Extract the [x, y] coordinate from the center of the cell holding the provided text.  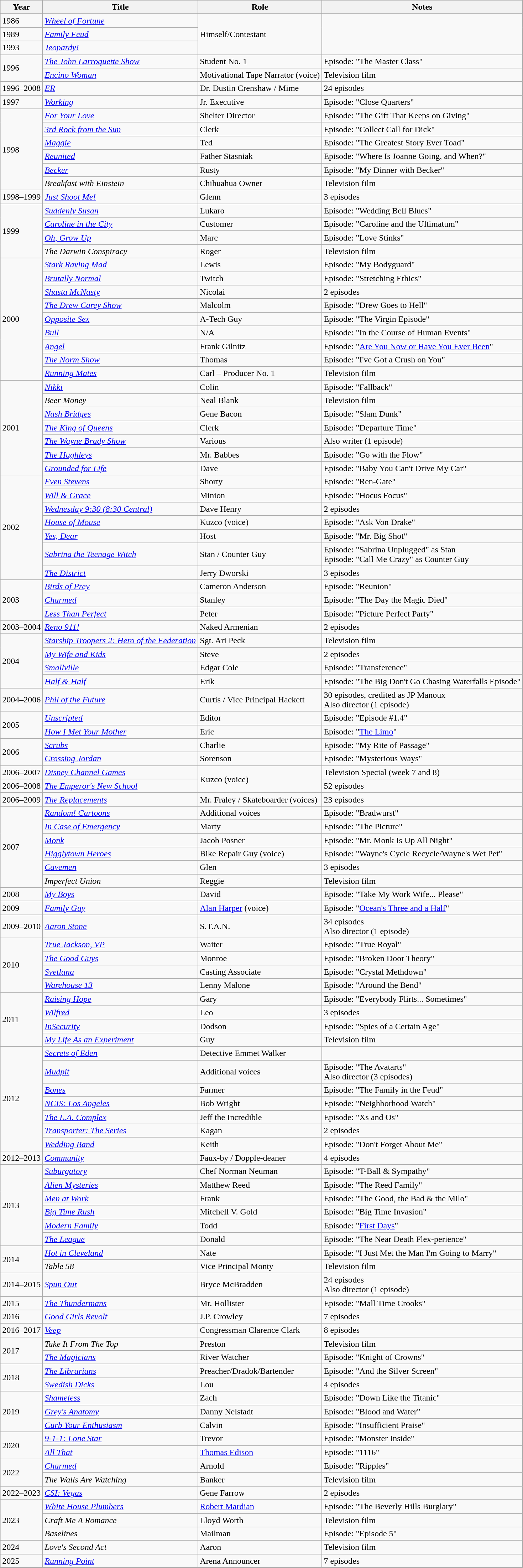
2009–2010 [21, 927]
House of Mouse [120, 522]
The Norm Show [120, 360]
Episode: "Drew Goes to Hell" [422, 305]
Todd [260, 1226]
Episode: "1116" [422, 1452]
Suddenly Susan [120, 211]
Curb Your Enthusiasm [120, 1425]
Smallville [120, 668]
Mudpit [120, 1071]
2004 [21, 661]
Breakfast with Einstein [120, 184]
2006–2007 [21, 772]
Caroline in the City [120, 224]
ER [120, 88]
Reunited [120, 156]
Episode: "Neighborhood Watch" [422, 1104]
Also writer (1 episode) [422, 441]
Lewis [260, 265]
Episode: "Wayne's Cycle Recycle/Wayne's Wet Pet" [422, 854]
Episode: "T-Ball & Sympathy" [422, 1171]
Alien Mysteries [120, 1185]
2012–2013 [21, 1158]
1993 [21, 48]
Rusty [260, 170]
Good Girls Revolt [120, 1317]
Encino Woman [120, 75]
Lloyd Worth [260, 1520]
Zach [260, 1398]
Episode: "The Reed Family" [422, 1185]
Cameron Anderson [260, 586]
Carl – Producer No. 1 [260, 373]
Robert Mardian [260, 1506]
Bryce McBradden [260, 1284]
Mailman [260, 1534]
Trevor [260, 1439]
Grounded for Life [120, 468]
23 episodes [422, 799]
Starship Troopers 2: Hero of the Federation [120, 641]
Running Mates [120, 373]
Aaron [260, 1547]
Episode: "I Just Met the Man I'm Going to Marry" [422, 1253]
The Emperor's New School [120, 786]
Episode: "Picture Perfect Party" [422, 613]
34 episodesAlso director (1 episode) [422, 927]
2022–2023 [21, 1493]
Motivational Tape Narrator (voice) [260, 75]
The Thundermans [120, 1303]
Episode: "Departure Time" [422, 428]
Father Stasniak [260, 156]
Episode: "The Greatest Story Ever Toad" [422, 143]
Working [120, 102]
Take It From The Top [120, 1344]
Love's Second Act [120, 1547]
Gene Farrow [260, 1493]
Wilfred [120, 1012]
Neal Blank [260, 401]
Becker [120, 170]
Angel [120, 346]
2005 [21, 725]
2011 [21, 1019]
The Replacements [120, 799]
Episode: "My Rite of Passage" [422, 745]
Jacob Posner [260, 840]
J.P. Crowley [260, 1317]
24 episodesAlso director (1 episode) [422, 1284]
Nash Bridges [120, 414]
Gene Bacon [260, 414]
Glen [260, 867]
Episode: "Reunion" [422, 586]
Reggie [260, 881]
Thomas [260, 360]
For Your Love [120, 115]
2023 [21, 1520]
Raising Hope [120, 999]
Hot in Cleveland [120, 1253]
Family Guy [120, 908]
Family Feud [120, 34]
2016–2017 [21, 1330]
Mr. Hollister [260, 1303]
Grey's Anatomy [120, 1412]
Maggie [120, 143]
Secrets of Eden [120, 1053]
Episode: "Ren-Gate" [422, 482]
8 episodes [422, 1330]
Scrubs [120, 745]
9-1-1: Lone Star [120, 1439]
2014 [21, 1259]
Host [260, 536]
Mitchell V. Gold [260, 1212]
Episode: "The Near Death Flex-perience" [422, 1239]
Episode: "Everybody Flirts... Sometimes" [422, 999]
Episode: "Are You Now or Have You Ever Been" [422, 346]
Twitch [260, 278]
Episode: "Broken Door Theory" [422, 958]
Charlie [260, 745]
Warehouse 13 [120, 985]
The Magicians [120, 1357]
Vice Principal Monty [260, 1266]
Episode: "Spies of a Certain Age" [422, 1026]
Episode: "Don't Forget About Me" [422, 1144]
Nicolai [260, 292]
Thomas Edison [260, 1452]
Mr. Fraley / Skateboarder (voices) [260, 799]
Shasta McNasty [120, 292]
Suburgatory [120, 1171]
S.T.A.N. [260, 927]
Episode: "Big Time Invasion" [422, 1212]
The L.A. Complex [120, 1117]
Nate [260, 1253]
Episode: "The Picture" [422, 826]
Jr. Executive [260, 102]
1996 [21, 68]
Spun Out [120, 1284]
1999 [21, 231]
The Librarians [120, 1371]
How I Met Your Mother [120, 732]
1996–2008 [21, 88]
Chihuahua Owner [260, 184]
Erik [260, 681]
Episode: "Wedding Bell Blues" [422, 211]
Dodson [260, 1026]
Donald [260, 1239]
Episode: "The Good, the Bad & the Milo" [422, 1198]
David [260, 894]
2009 [21, 908]
3rd Rock from the Sun [120, 129]
Jeopardy! [120, 48]
Congressman Clarence Clark [260, 1330]
2022 [21, 1472]
Episode: "My Dinner with Becker" [422, 170]
Episode: "Ask Von Drake" [422, 522]
Episode: "Caroline and the Ultimatum" [422, 224]
River Watcher [260, 1357]
Naked Armenian [260, 627]
Birds of Prey [120, 586]
Casting Associate [260, 972]
2015 [21, 1303]
The Drew Carey Show [120, 305]
2006–2008 [21, 786]
Minion [260, 495]
Television Special (week 7 and 8) [422, 772]
Steve [260, 654]
2024 [21, 1547]
2003–2004 [21, 627]
Episode: "My Bodyguard" [422, 265]
Jerry Dworski [260, 573]
Frank [260, 1198]
Arnold [260, 1466]
Even Stevens [120, 482]
2000 [21, 319]
Brutally Normal [120, 278]
Reno 911! [120, 627]
Episode: "Love Stinks" [422, 238]
Faux-by / Dopple-deaner [260, 1158]
Baselines [120, 1534]
Calvin [260, 1425]
Less Than Perfect [120, 613]
2017 [21, 1351]
Gary [260, 999]
Half & Half [120, 681]
Svetlana [120, 972]
2018 [21, 1378]
My Boys [120, 894]
Peter [260, 613]
Nikki [120, 387]
Episode: "Where Is Joanne Going, and When?" [422, 156]
Keith [260, 1144]
Farmer [260, 1090]
Wheel of Fortune [120, 21]
Crossing Jordan [120, 759]
Episode: "Mr. Big Shot" [422, 536]
Episode: "The Avatarts"Also director (3 episodes) [422, 1071]
Guy [260, 1040]
Episode: "In the Course of Human Events" [422, 332]
In Case of Emergency [120, 826]
Bob Wright [260, 1104]
1997 [21, 102]
Episode: "Slam Dunk" [422, 414]
Higglytown Heroes [120, 854]
2010 [21, 965]
Episode: "Ripples" [422, 1466]
Kagan [260, 1131]
Editor [260, 718]
Swedish Dicks [120, 1384]
Malcolm [260, 305]
Curtis / Vice Principal Hackett [260, 700]
Episode: "The Beverly Hills Burglary" [422, 1506]
Bones [120, 1090]
Customer [260, 224]
Glenn [260, 197]
Episode: "Knight of Crowns" [422, 1357]
All That [120, 1452]
Colin [260, 387]
Episode: "Crystal Methdown" [422, 972]
Episode: "Blood and Water" [422, 1412]
2004–2006 [21, 700]
My Wife and Kids [120, 654]
A-Tech Guy [260, 319]
Episode: "Xs and Os" [422, 1117]
24 episodes [422, 88]
2020 [21, 1445]
2001 [21, 427]
Imperfect Union [120, 881]
Ted [260, 143]
Marc [260, 238]
Episode: "Mr. Monk Is Up All Night" [422, 840]
Dave [260, 468]
Monroe [260, 958]
Episode: "Baby You Can't Drive My Car" [422, 468]
Episode: "The Virgin Episode" [422, 319]
CSI: Vegas [120, 1493]
2013 [21, 1205]
Year [21, 7]
Stan / Counter Guy [260, 555]
Just Shoot Me! [120, 197]
Wedding Band [120, 1144]
Phil of the Future [120, 700]
Eric [260, 732]
Leo [260, 1012]
Episode: "The Day the Magic Died" [422, 600]
Marty [260, 826]
Episode: "Bradwurst" [422, 813]
2012 [21, 1098]
30 episodes, credited as JP ManouxAlso director (1 episode) [422, 700]
Dr. Dustin Crenshaw / Mime [260, 88]
Episode: "I've Got a Crush on You" [422, 360]
52 episodes [422, 786]
Monk [120, 840]
Sabrina the Teenage Witch [120, 555]
2008 [21, 894]
Episode: "Stretching Ethics" [422, 278]
Edgar Cole [260, 668]
Sgt. Ari Peck [260, 641]
Bike Repair Guy (voice) [260, 854]
Table 58 [120, 1266]
Episode: "The Limo" [422, 732]
2014–2015 [21, 1284]
1989 [21, 34]
Lou [260, 1384]
White House Plumbers [120, 1506]
Episode: "Hocus Focus" [422, 495]
Episode: "Transference" [422, 668]
Danny Nelstadt [260, 1412]
Episode: "Episode 5" [422, 1534]
Community [120, 1158]
2025 [21, 1561]
The Good Guys [120, 958]
Episode: "Insufficient Praise" [422, 1425]
Detective Emmet Walker [260, 1053]
Shorty [260, 482]
Banker [260, 1479]
Matthew Reed [260, 1185]
Wednesday 9:30 (8:30 Central) [120, 509]
Episode: "Monster Inside" [422, 1439]
Beer Money [120, 401]
True Jackson, VP [120, 945]
Episode: "Mall Time Crooks" [422, 1303]
Episode: "Go with the Flow" [422, 455]
The Walls Are Watching [120, 1479]
The John Larroquette Show [120, 61]
Episode: "Take My Work Wife... Please" [422, 894]
Episode: "The Big Don't Go Chasing Waterfalls Episode" [422, 681]
Episode: "Around the Bend" [422, 985]
Cavemen [120, 867]
Episode: "Ocean's Three and a Half" [422, 908]
Title [120, 7]
Random! Cartoons [120, 813]
The King of Queens [120, 428]
Bull [120, 332]
Episode: "And the Silver Screen" [422, 1371]
Modern Family [120, 1226]
Alan Harper (voice) [260, 908]
Disney Channel Games [120, 772]
Men at Work [120, 1198]
1998–1999 [21, 197]
Preston [260, 1344]
Student No. 1 [260, 61]
Sorenson [260, 759]
Episode: "The Master Class" [422, 61]
Episode: "Close Quarters" [422, 102]
Role [260, 7]
Roger [260, 251]
N/A [260, 332]
NCIS: Los Angeles [120, 1104]
Episode: "Down Like the Titanic" [422, 1398]
Episode: "Mysterious Ways" [422, 759]
InSecurity [120, 1026]
Unscripted [120, 718]
The League [120, 1239]
Waiter [260, 945]
Big Time Rush [120, 1212]
Shameless [120, 1398]
2006 [21, 752]
Episode: "True Royal" [422, 945]
Preacher/Dradok/Bartender [260, 1371]
Various [260, 441]
Veep [120, 1330]
Will & Grace [120, 495]
My Life As an Experiment [120, 1040]
Oh, Grow Up [120, 238]
2002 [21, 527]
Stark Raving Mad [120, 265]
Lukaro [260, 211]
The Wayne Brady Show [120, 441]
The Darwin Conspiracy [120, 251]
2016 [21, 1317]
Episode: "The Gift That Keeps on Giving" [422, 115]
2007 [21, 847]
Transporter: The Series [120, 1131]
1986 [21, 21]
Shelter Director [260, 115]
The Hughleys [120, 455]
Episode: "Episode #1.4" [422, 718]
Arena Announcer [260, 1561]
Yes, Dear [120, 536]
Episode: "Collect Call for Dick" [422, 129]
Episode: "First Days" [422, 1226]
Opposite Sex [120, 319]
Episode: "Sabrina Unplugged" as StanEpisode: "Call Me Crazy" as Counter Guy [422, 555]
Episode: "Fallback" [422, 387]
Episode: "The Family in the Feud" [422, 1090]
Running Point [120, 1561]
The District [120, 573]
Stanley [260, 600]
Aaron Stone [120, 927]
Frank Gilnitz [260, 346]
2003 [21, 600]
Jeff the Incredible [260, 1117]
Notes [422, 7]
Chef Norman Neuman [260, 1171]
Craft Me A Romance [120, 1520]
Mr. Babbes [260, 455]
Himself/Contestant [260, 34]
Lenny Malone [260, 985]
2019 [21, 1412]
1998 [21, 149]
2006–2009 [21, 799]
Dave Henry [260, 509]
